For the text-containing cell, return its midpoint in (X, Y) coordinate format. 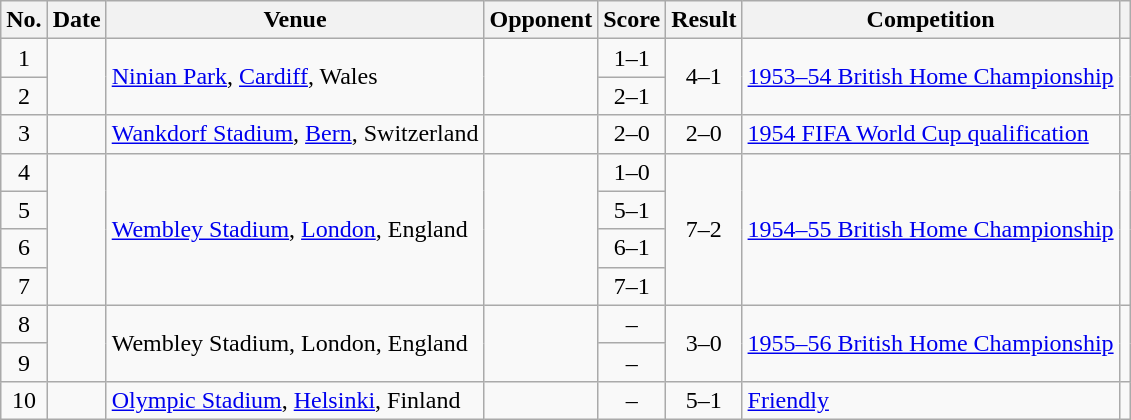
7–1 (632, 286)
Date (76, 20)
6 (24, 248)
2 (24, 96)
Opponent (541, 20)
Score (632, 20)
Result (704, 20)
Venue (295, 20)
3 (24, 134)
1–0 (632, 172)
6–1 (632, 248)
4–1 (704, 77)
No. (24, 20)
2–1 (632, 96)
7–2 (704, 229)
1954 FIFA World Cup qualification (930, 134)
8 (24, 324)
Wankdorf Stadium, Bern, Switzerland (295, 134)
3–0 (704, 343)
1954–55 British Home Championship (930, 229)
Competition (930, 20)
9 (24, 362)
Friendly (930, 400)
7 (24, 286)
10 (24, 400)
1–1 (632, 58)
1955–56 British Home Championship (930, 343)
Olympic Stadium, Helsinki, Finland (295, 400)
Ninian Park, Cardiff, Wales (295, 77)
1 (24, 58)
1953–54 British Home Championship (930, 77)
5 (24, 210)
4 (24, 172)
